Capture the cell that displays the provided text and extract its (X, Y) central coordinate. 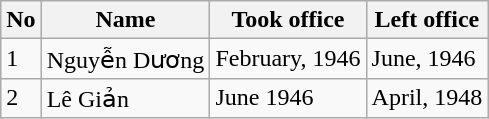
June, 1946 (427, 59)
Left office (427, 20)
Nguyễn Dương (126, 59)
Name (126, 20)
Took office (288, 20)
2 (21, 98)
April, 1948 (427, 98)
Lê Giản (126, 98)
February, 1946 (288, 59)
No (21, 20)
1 (21, 59)
June 1946 (288, 98)
